Return [X, Y] of the center of cell containing provided text 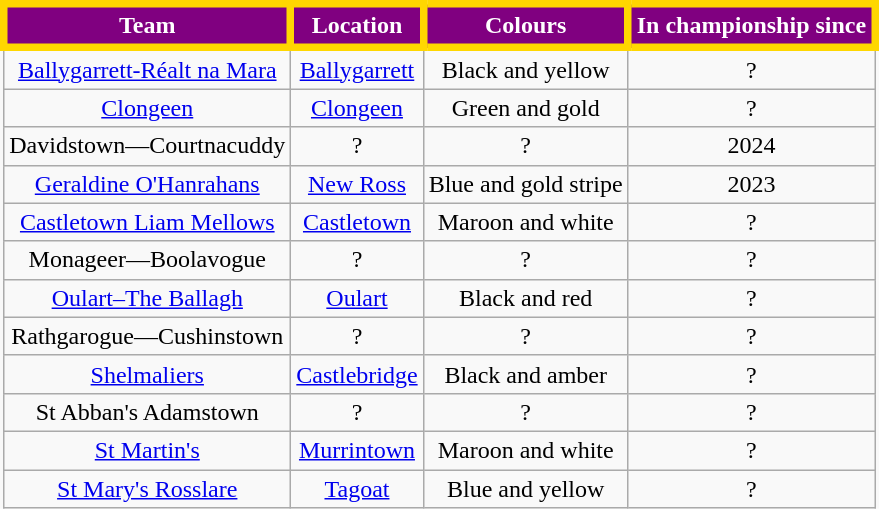
Rathgarogue—Cushinstown [148, 336]
Castletown Liam Mellows [148, 222]
Location [357, 26]
Colours [526, 26]
Shelmaliers [148, 374]
St Abban's Adamstown [148, 412]
Castletown [357, 222]
Davidstown—Courtnacuddy [148, 146]
Black and red [526, 298]
St Mary's Rosslare [148, 489]
Tagoat [357, 489]
Black and amber [526, 374]
Ballygarrett [357, 68]
St Martin's [148, 450]
2023 [751, 184]
Team [148, 26]
Monageer—Boolavogue [148, 260]
Green and gold [526, 108]
In championship since [751, 26]
Oulart–The Ballagh [148, 298]
2024 [751, 146]
Geraldine O'Hanrahans [148, 184]
Murrintown [357, 450]
Oulart [357, 298]
Castlebridge [357, 374]
Black and yellow [526, 68]
New Ross [357, 184]
Blue and yellow [526, 489]
Ballygarrett-Réalt na Mara [148, 68]
Blue and gold stripe [526, 184]
